From the cell containing the given text, extract its center point as [x, y] coordinate. 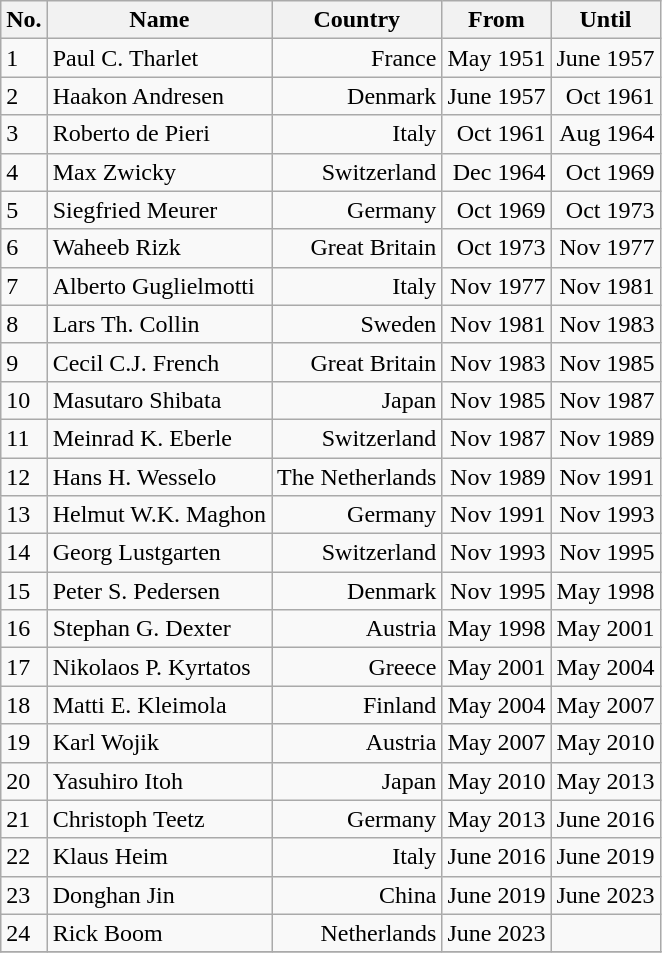
9 [24, 362]
Dec 1964 [496, 172]
Helmut W.K. Maghon [159, 515]
14 [24, 553]
Lars Th. Collin [159, 324]
Name [159, 20]
China [357, 895]
No. [24, 20]
3 [24, 134]
Paul C. Tharlet [159, 58]
Peter S. Pedersen [159, 591]
Donghan Jin [159, 895]
France [357, 58]
Meinrad K. Eberle [159, 438]
5 [24, 210]
The Netherlands [357, 477]
4 [24, 172]
Aug 1964 [606, 134]
15 [24, 591]
May 1951 [496, 58]
24 [24, 933]
Nikolaos P. Kyrtatos [159, 667]
Yasuhiro Itoh [159, 781]
2 [24, 96]
21 [24, 819]
Greece [357, 667]
Klaus Heim [159, 857]
8 [24, 324]
Roberto de Pieri [159, 134]
20 [24, 781]
Siegfried Meurer [159, 210]
Waheeb Rizk [159, 248]
Cecil C.J. French [159, 362]
7 [24, 286]
19 [24, 743]
Country [357, 20]
Until [606, 20]
From [496, 20]
22 [24, 857]
11 [24, 438]
Finland [357, 705]
6 [24, 248]
Masutaro Shibata [159, 400]
Rick Boom [159, 933]
Haakon Andresen [159, 96]
12 [24, 477]
16 [24, 629]
23 [24, 895]
Stephan G. Dexter [159, 629]
Christoph Teetz [159, 819]
Hans H. Wesselo [159, 477]
17 [24, 667]
Alberto Guglielmotti [159, 286]
Matti E. Kleimola [159, 705]
10 [24, 400]
Georg Lustgarten [159, 553]
Max Zwicky [159, 172]
13 [24, 515]
1 [24, 58]
Karl Wojik [159, 743]
Netherlands [357, 933]
18 [24, 705]
Sweden [357, 324]
